Scan for the cell matching the given text and deliver its (X, Y) coordinate at center. 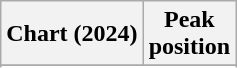
Peakposition (189, 34)
Chart (2024) (72, 34)
